From the cell containing the given text, extract its center point as (X, Y) coordinate. 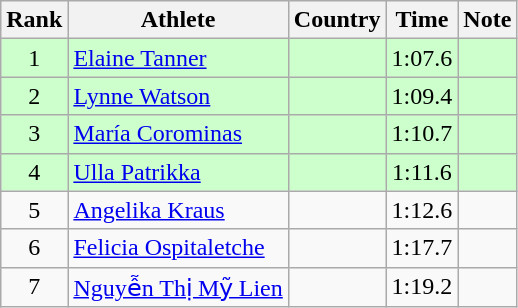
1:09.4 (422, 96)
1:11.6 (422, 172)
1:12.6 (422, 210)
6 (34, 248)
Ulla Patrikka (178, 172)
1:07.6 (422, 58)
Nguyễn Thị Mỹ Lien (178, 287)
2 (34, 96)
1:17.7 (422, 248)
Elaine Tanner (178, 58)
7 (34, 287)
3 (34, 134)
Angelika Kraus (178, 210)
Country (337, 20)
1:10.7 (422, 134)
María Corominas (178, 134)
Note (488, 20)
Lynne Watson (178, 96)
Time (422, 20)
Felicia Ospitaletche (178, 248)
1 (34, 58)
4 (34, 172)
Athlete (178, 20)
Rank (34, 20)
5 (34, 210)
1:19.2 (422, 287)
